For the text-containing cell, return its midpoint in (X, Y) coordinate format. 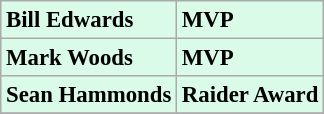
Mark Woods (89, 58)
Bill Edwards (89, 20)
Sean Hammonds (89, 95)
Raider Award (250, 95)
